From the cell containing the given text, extract its center point as [X, Y] coordinate. 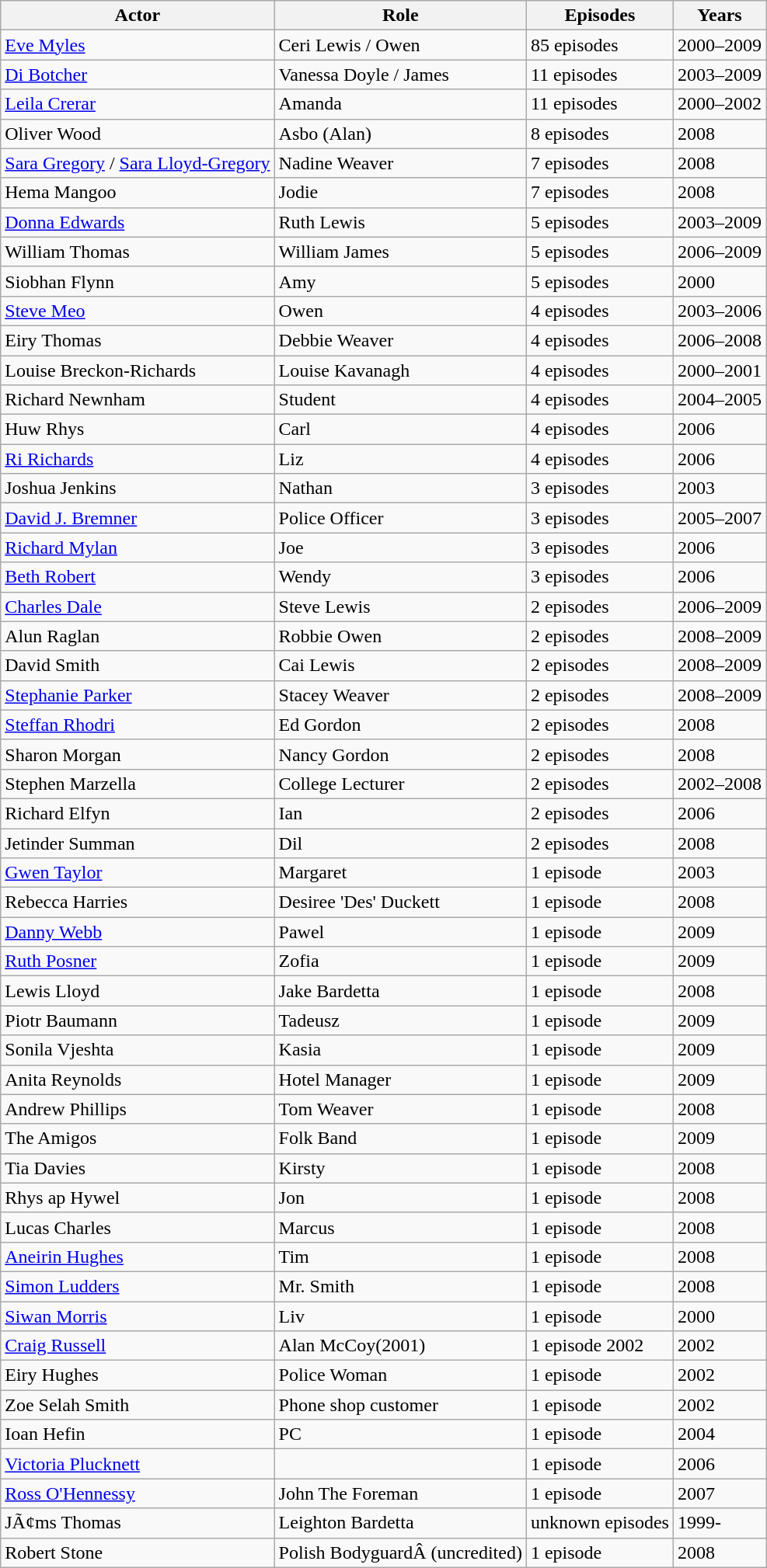
Louise Kavanagh [400, 370]
Huw Rhys [138, 429]
Tadeusz [400, 1020]
Ri Richards [138, 459]
Ioan Hefin [138, 1434]
Student [400, 400]
Charles Dale [138, 607]
Tia Davies [138, 1168]
Hotel Manager [400, 1080]
College Lecturer [400, 784]
Louise Breckon-Richards [138, 370]
Kirsty [400, 1168]
Ceri Lewis / Owen [400, 45]
Lewis Lloyd [138, 991]
Margaret [400, 873]
Folk Band [400, 1139]
Joshua Jenkins [138, 488]
Carl [400, 429]
8 episodes [600, 134]
PC [400, 1434]
William Thomas [138, 252]
Sara Gregory / Sara Lloyd-Gregory [138, 163]
Ed Gordon [400, 725]
David J. Bremner [138, 518]
Siwan Morris [138, 1316]
Amy [400, 281]
Police Woman [400, 1375]
Oliver Wood [138, 134]
Role [400, 16]
Ruth Lewis [400, 222]
1 episode 2002 [600, 1346]
Gwen Taylor [138, 873]
Cai Lewis [400, 666]
The Amigos [138, 1139]
Steve Meo [138, 311]
2004–2005 [720, 400]
Robert Stone [138, 1552]
Polish BodyguardÂ (uncredited) [400, 1552]
Danny Webb [138, 932]
2005–2007 [720, 518]
Rhys ap Hywel [138, 1198]
Jodie [400, 193]
Sharon Morgan [138, 754]
Kasia [400, 1050]
Liv [400, 1316]
Leighton Bardetta [400, 1523]
Wendy [400, 577]
Zoe Selah Smith [138, 1405]
Lucas Charles [138, 1227]
Jon [400, 1198]
Vanessa Doyle / James [400, 75]
Years [720, 16]
David Smith [138, 666]
unknown episodes [600, 1523]
Craig Russell [138, 1346]
Piotr Baumann [138, 1020]
JÃ¢ms Thomas [138, 1523]
Sonila Vjeshta [138, 1050]
Police Officer [400, 518]
Ross O'Hennessy [138, 1493]
Dil [400, 843]
2006–2008 [720, 340]
Liz [400, 459]
2004 [720, 1434]
Mr. Smith [400, 1286]
Ian [400, 813]
Owen [400, 311]
Eve Myles [138, 45]
Stacey Weaver [400, 695]
Robbie Owen [400, 636]
2000–2001 [720, 370]
Tom Weaver [400, 1109]
Stephanie Parker [138, 695]
Zofia [400, 961]
Debbie Weaver [400, 340]
Nancy Gordon [400, 754]
Phone shop customer [400, 1405]
Stephen Marzella [138, 784]
Anita Reynolds [138, 1080]
Andrew Phillips [138, 1109]
Simon Ludders [138, 1286]
2007 [720, 1493]
Victoria Plucknett [138, 1464]
Steve Lewis [400, 607]
Eiry Hughes [138, 1375]
Jake Bardetta [400, 991]
1999- [720, 1523]
85 episodes [600, 45]
Episodes [600, 16]
Asbo (Alan) [400, 134]
Joe [400, 548]
Ruth Posner [138, 961]
2003–2006 [720, 311]
Tim [400, 1257]
Marcus [400, 1227]
Nathan [400, 488]
Richard Elfyn [138, 813]
Hema Mangoo [138, 193]
Rebecca Harries [138, 902]
Leila Crerar [138, 104]
Alan McCoy(2001) [400, 1346]
Pawel [400, 932]
Richard Newnham [138, 400]
William James [400, 252]
Jetinder Summan [138, 843]
Richard Mylan [138, 548]
John The Foreman [400, 1493]
Desiree 'Des' Duckett [400, 902]
Aneirin Hughes [138, 1257]
Beth Robert [138, 577]
Nadine Weaver [400, 163]
Eiry Thomas [138, 340]
2002–2008 [720, 784]
Alun Raglan [138, 636]
Di Botcher [138, 75]
Steffan Rhodri [138, 725]
Amanda [400, 104]
Donna Edwards [138, 222]
2000–2002 [720, 104]
2000–2009 [720, 45]
Siobhan Flynn [138, 281]
Actor [138, 16]
